Extract the [x, y] coordinate from the center of the cell holding the provided text.  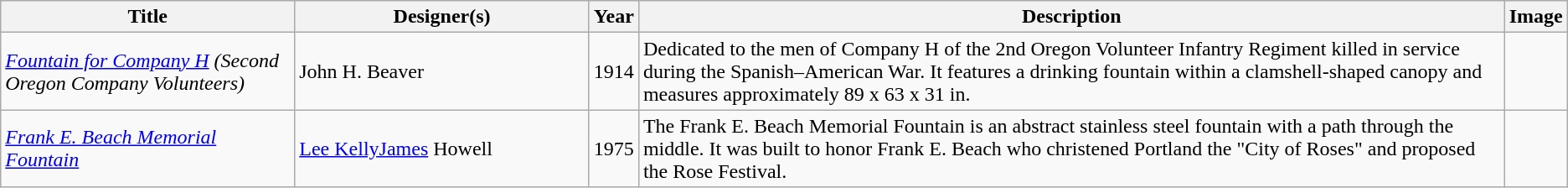
Year [613, 17]
Frank E. Beach Memorial Fountain [147, 149]
Image [1536, 17]
Fountain for Company H (Second Oregon Company Volunteers) [147, 71]
1975 [613, 149]
Designer(s) [442, 17]
1914 [613, 71]
Description [1071, 17]
Title [147, 17]
Lee KellyJames Howell [442, 149]
John H. Beaver [442, 71]
